Extract the [X, Y] coordinate from the center of the cell holding the provided text.  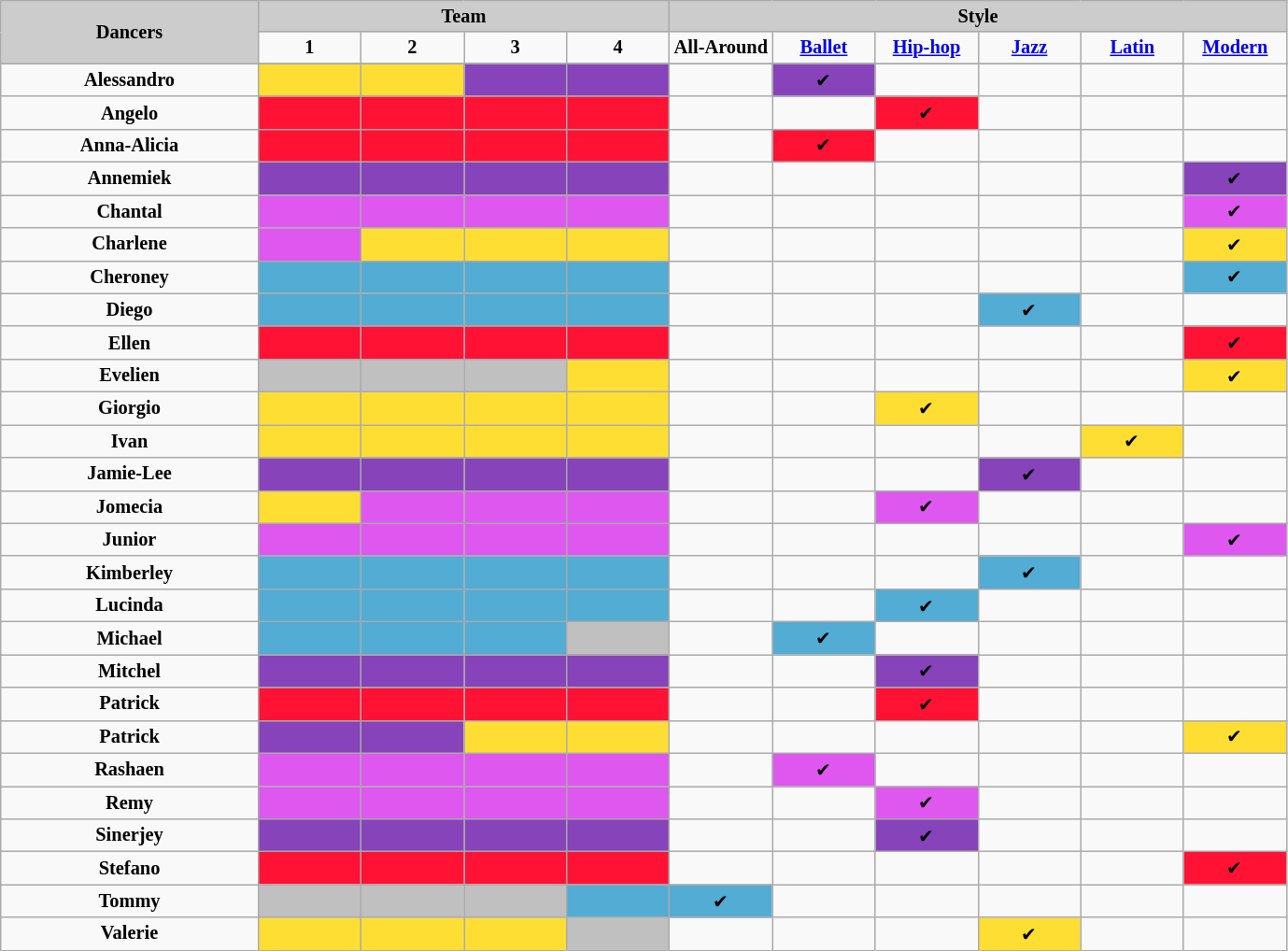
Ellen [130, 342]
Remy [130, 802]
Annemiek [130, 177]
Dancers [130, 32]
Chantal [130, 211]
Jomecia [130, 506]
Mitchel [130, 671]
Ballet [824, 48]
Style [979, 16]
Diego [130, 310]
3 [516, 48]
Hip-hop [927, 48]
Latin [1132, 48]
Lucinda [130, 605]
2 [412, 48]
Michael [130, 637]
Kimberley [130, 572]
4 [618, 48]
Tommy [130, 901]
Angelo [130, 112]
Giorgio [130, 407]
All-Around [721, 48]
Cheroney [130, 277]
Rashaen [130, 770]
Evelien [130, 376]
Jamie-Lee [130, 475]
Stefano [130, 867]
Valerie [130, 934]
Sinerjey [130, 835]
Alessandro [130, 80]
Anna-Alicia [130, 146]
1 [309, 48]
Junior [130, 540]
Modern [1235, 48]
Jazz [1029, 48]
Charlene [130, 243]
Ivan [130, 441]
Team [463, 16]
